Provide the [x, y] coordinate of the cell's center where the given text is located.  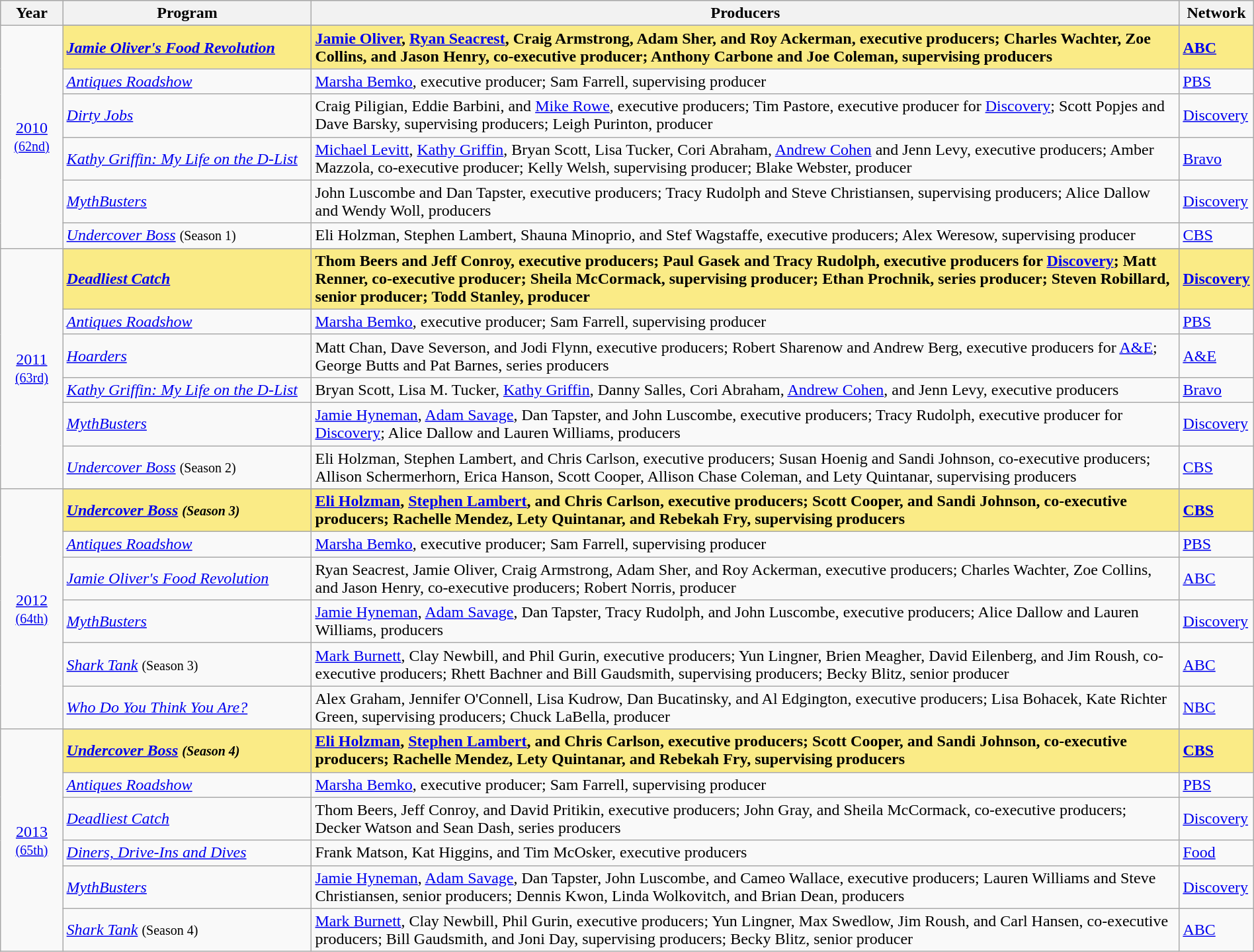
Undercover Boss (Season 4) [187, 750]
Shark Tank (Season 4) [187, 930]
Dirty Jobs [187, 115]
2013(65th) [32, 840]
Program [187, 13]
Food [1216, 853]
Shark Tank (Season 3) [187, 664]
Bryan Scott, Lisa M. Tucker, Kathy Griffin, Danny Salles, Cori Abraham, Andrew Cohen, and Jenn Levy, executive producers [745, 390]
2010(62nd) [32, 137]
2011(63rd) [32, 368]
Year [32, 13]
Diners, Drive-Ins and Dives [187, 853]
Undercover Boss (Season 2) [187, 467]
Eli Holzman, Stephen Lambert, Shauna Minoprio, and Stef Wagstaffe, executive producers; Alex Weresow, supervising producer [745, 236]
2012(64th) [32, 609]
Undercover Boss (Season 3) [187, 511]
Jamie Hyneman, Adam Savage, Dan Tapster, Tracy Rudolph, and John Luscombe, executive producers; Alice Dallow and Lauren Williams, producers [745, 622]
Undercover Boss (Season 1) [187, 236]
Network [1216, 13]
Producers [745, 13]
Who Do You Think You Are? [187, 708]
A&E [1216, 356]
Frank Matson, Kat Higgins, and Tim McOsker, executive producers [745, 853]
Hoarders [187, 356]
NBC [1216, 708]
